Identify which cell holds the provided text, then report its [x, y] central coordinate. 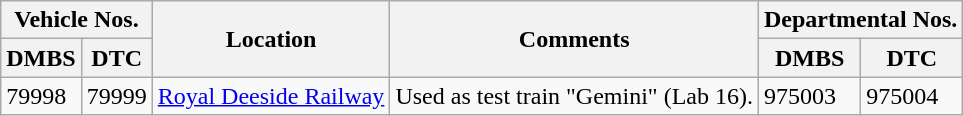
Comments [574, 39]
Vehicle Nos. [76, 20]
Departmental Nos. [860, 20]
Location [271, 39]
975003 [809, 96]
975004 [912, 96]
79999 [116, 96]
Used as test train "Gemini" (Lab 16). [574, 96]
Royal Deeside Railway [271, 96]
79998 [41, 96]
